Capture the cell that displays the provided text and extract its (x, y) central coordinate. 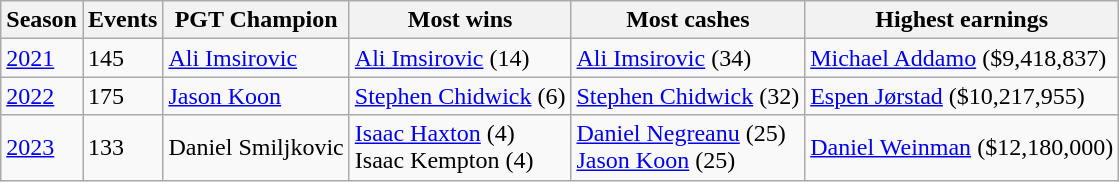
145 (122, 58)
Ali Imsirovic (256, 58)
Stephen Chidwick (32) (688, 96)
Daniel Smiljkovic (256, 148)
2022 (42, 96)
175 (122, 96)
Ali Imsirovic (34) (688, 58)
Espen Jørstad ($10,217,955) (962, 96)
Most cashes (688, 20)
Ali Imsirovic (14) (460, 58)
Stephen Chidwick (6) (460, 96)
PGT Champion (256, 20)
Isaac Haxton (4) Isaac Kempton (4) (460, 148)
Season (42, 20)
Daniel Weinman ($12,180,000) (962, 148)
Events (122, 20)
2021 (42, 58)
Highest earnings (962, 20)
2023 (42, 148)
133 (122, 148)
Daniel Negreanu (25) Jason Koon (25) (688, 148)
Most wins (460, 20)
Michael Addamo ($9,418,837) (962, 58)
Jason Koon (256, 96)
